Find where the given text appears and provide that cell's center as [X, Y] coordinate. 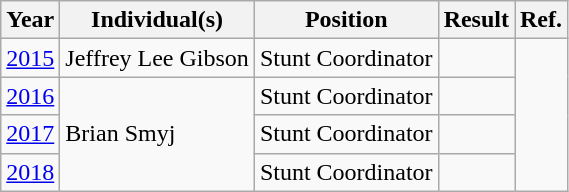
2015 [30, 58]
2016 [30, 96]
Ref. [540, 20]
Brian Smyj [158, 134]
Individual(s) [158, 20]
Year [30, 20]
Jeffrey Lee Gibson [158, 58]
Result [476, 20]
Position [346, 20]
2017 [30, 134]
2018 [30, 172]
